Provide the (x, y) coordinate of the cell's center where the given text is located.  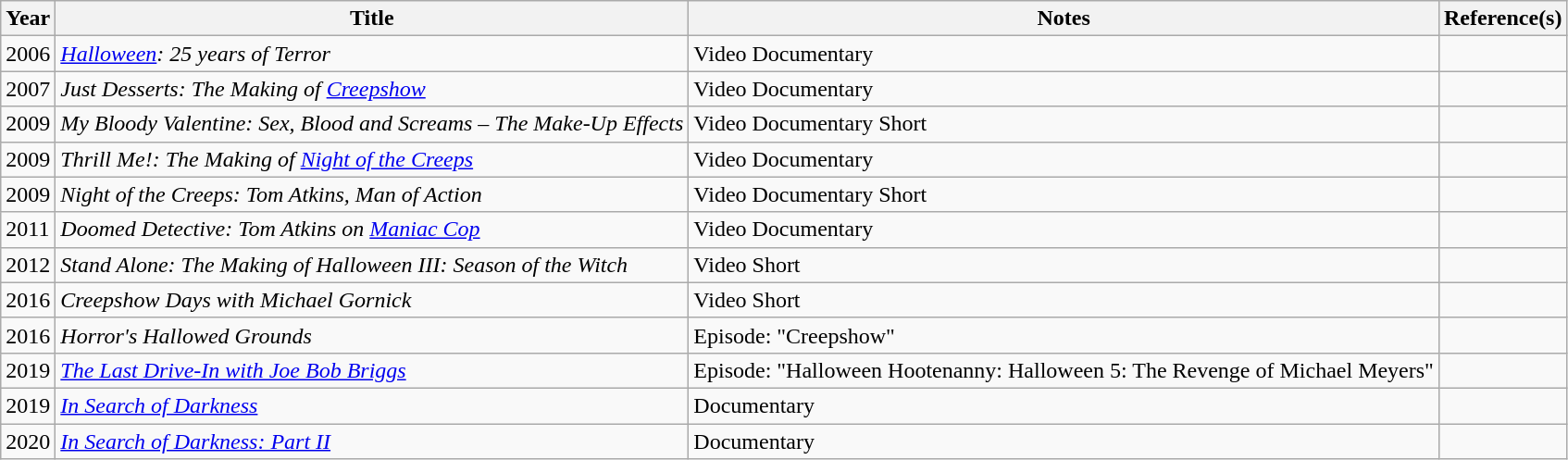
2007 (28, 89)
Just Desserts: The Making of Creepshow (372, 89)
In Search of Darkness (372, 405)
Thrill Me!: The Making of Night of the Creeps (372, 159)
Creepshow Days with Michael Gornick (372, 300)
2012 (28, 265)
My Bloody Valentine: Sex, Blood and Screams – The Make-Up Effects (372, 124)
Episode: "Halloween Hootenanny: Halloween 5: The Revenge of Michael Meyers" (1064, 370)
Night of the Creeps: Tom Atkins, Man of Action (372, 194)
2006 (28, 54)
Reference(s) (1503, 19)
Horror's Hallowed Grounds (372, 335)
Stand Alone: The Making of Halloween III: Season of the Witch (372, 265)
Notes (1064, 19)
The Last Drive-In with Joe Bob Briggs (372, 370)
Doomed Detective: Tom Atkins on Maniac Cop (372, 230)
In Search of Darkness: Part II (372, 441)
Halloween: 25 years of Terror (372, 54)
Title (372, 19)
2020 (28, 441)
Episode: "Creepshow" (1064, 335)
Year (28, 19)
2011 (28, 230)
